Extract the (X, Y) coordinate from the center of the cell holding the provided text.  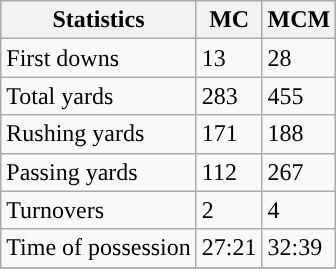
267 (299, 172)
188 (299, 134)
First downs (99, 58)
283 (229, 96)
27:21 (229, 248)
Rushing yards (99, 134)
455 (299, 96)
2 (229, 210)
32:39 (299, 248)
Time of possession (99, 248)
MCM (299, 20)
MC (229, 20)
Passing yards (99, 172)
112 (229, 172)
28 (299, 58)
171 (229, 134)
13 (229, 58)
Turnovers (99, 210)
4 (299, 210)
Total yards (99, 96)
Statistics (99, 20)
